Search for the cell housing the specified text and yield its [x, y] center coordinate. 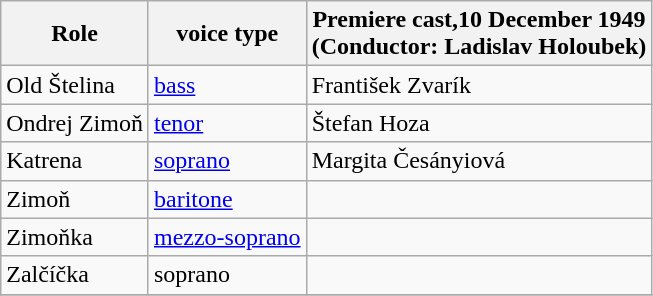
Role [75, 34]
František Zvarík [479, 85]
Ondrej Zimoň [75, 123]
bass [227, 85]
baritone [227, 199]
mezzo-soprano [227, 237]
Margita Česányiová [479, 161]
Zimoňka [75, 237]
Old Štelina [75, 85]
Zimoň [75, 199]
voice type [227, 34]
tenor [227, 123]
Zalčíčka [75, 275]
Premiere cast,10 December 1949(Conductor: Ladislav Holoubek) [479, 34]
Katrena [75, 161]
Štefan Hoza [479, 123]
